Determine the (x, y) coordinate at the center of the cell enclosing the given text.  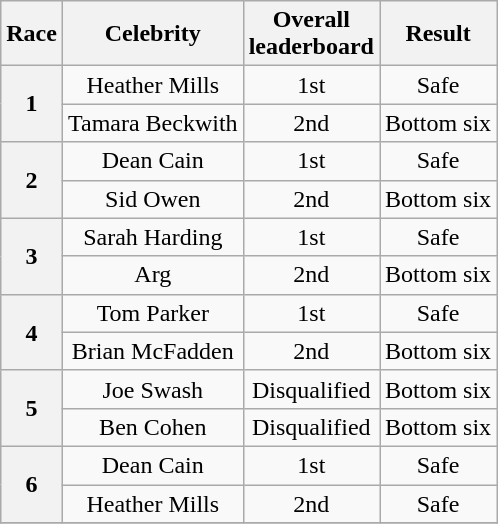
Ben Cohen (152, 427)
5 (32, 408)
Tamara Beckwith (152, 123)
3 (32, 256)
Tom Parker (152, 313)
Celebrity (152, 34)
Overallleaderboard (311, 34)
Result (438, 34)
Brian McFadden (152, 351)
1 (32, 104)
Sid Owen (152, 199)
Race (32, 34)
Joe Swash (152, 389)
Sarah Harding (152, 237)
4 (32, 332)
2 (32, 180)
Arg (152, 275)
6 (32, 484)
